Find where the given text appears and provide that cell's center as (x, y) coordinate. 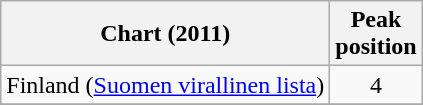
4 (376, 85)
Chart (2011) (166, 34)
Peakposition (376, 34)
Finland (Suomen virallinen lista) (166, 85)
